For the text-containing cell, return its midpoint in [X, Y] coordinate format. 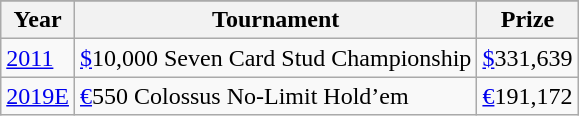
Tournament [275, 20]
Year [38, 20]
2019E [38, 96]
$10,000 Seven Card Stud Championship [275, 58]
€191,172 [528, 96]
2011 [38, 58]
€550 Colossus No-Limit Hold’em [275, 96]
Prize [528, 20]
$331,639 [528, 58]
